Scan for the cell matching the given text and deliver its (x, y) coordinate at center. 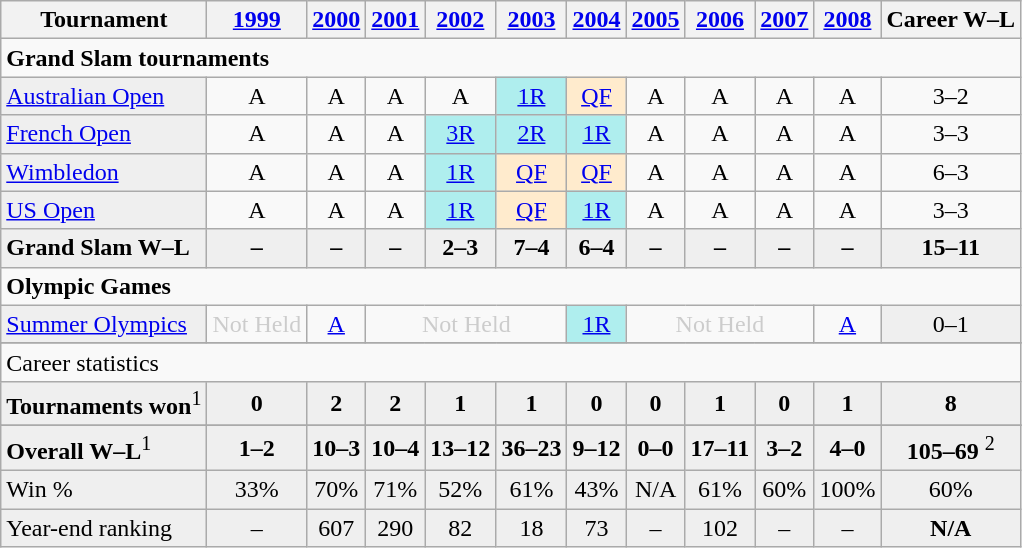
15–11 (951, 248)
18 (532, 528)
2–3 (460, 248)
French Open (104, 134)
10–4 (396, 448)
2008 (848, 20)
US Open (104, 210)
105–69 2 (951, 448)
43% (596, 489)
1–2 (257, 448)
2000 (336, 20)
Summer Olympics (104, 324)
6–4 (596, 248)
Tournament (104, 20)
Tournaments won1 (104, 404)
82 (460, 528)
2007 (784, 20)
Career statistics (511, 362)
71% (396, 489)
Year-end ranking (104, 528)
4–0 (848, 448)
70% (336, 489)
Australian Open (104, 96)
6–3 (951, 172)
Career W–L (951, 20)
9–12 (596, 448)
0–0 (656, 448)
8 (951, 404)
13–12 (460, 448)
36–23 (532, 448)
2004 (596, 20)
33% (257, 489)
2001 (396, 20)
7–4 (532, 248)
2005 (656, 20)
73 (596, 528)
1999 (257, 20)
100% (848, 489)
Win % (104, 489)
Olympic Games (511, 286)
2R (532, 134)
2006 (720, 20)
607 (336, 528)
Grand Slam W–L (104, 248)
2003 (532, 20)
3R (460, 134)
Wimbledon (104, 172)
10–3 (336, 448)
0–1 (951, 324)
2002 (460, 20)
102 (720, 528)
52% (460, 489)
17–11 (720, 448)
Grand Slam tournaments (511, 58)
Overall W–L1 (104, 448)
290 (396, 528)
